Provide the (X, Y) coordinate of the cell's center where the given text is located.  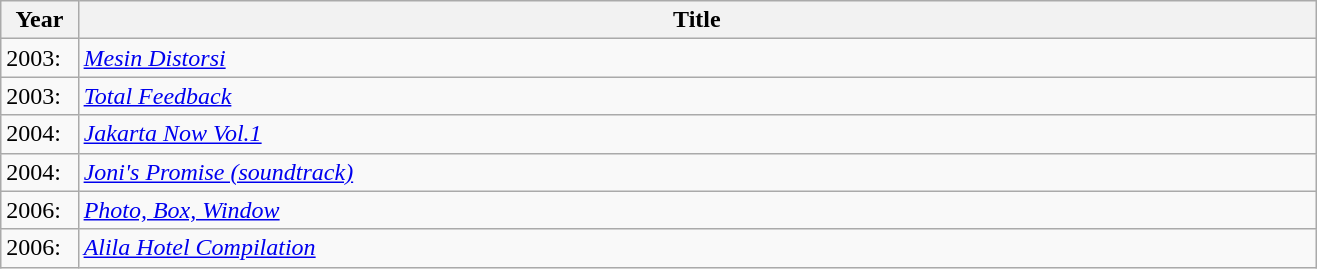
Alila Hotel Compilation (697, 248)
Photo, Box, Window (697, 210)
Year (40, 20)
Title (697, 20)
Mesin Distorsi (697, 58)
Jakarta Now Vol.1 (697, 134)
Total Feedback (697, 96)
Joni's Promise (soundtrack) (697, 172)
